Return [x, y] of the center of cell containing provided text 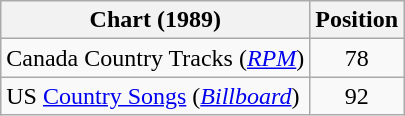
78 [357, 58]
Canada Country Tracks (RPM) [156, 58]
Position [357, 20]
92 [357, 96]
Chart (1989) [156, 20]
US Country Songs (Billboard) [156, 96]
